Find where the given text appears and provide that cell's center as [X, Y] coordinate. 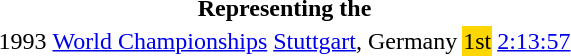
Stuttgart, Germany [366, 41]
World Championships [160, 41]
1st [478, 41]
